Return the [x, y] coordinate for the center point of the cell that contains the specified text.  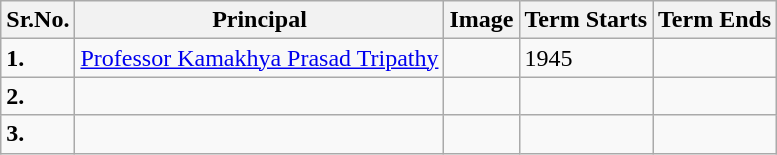
1945 [586, 58]
3. [38, 134]
Image [482, 20]
Principal [260, 20]
Professor Kamakhya Prasad Tripathy [260, 58]
2. [38, 96]
Term Starts [586, 20]
Term Ends [715, 20]
1. [38, 58]
Sr.No. [38, 20]
